Pinpoint the cell where the given text exists, returning its [x, y] midpoint coordinate. 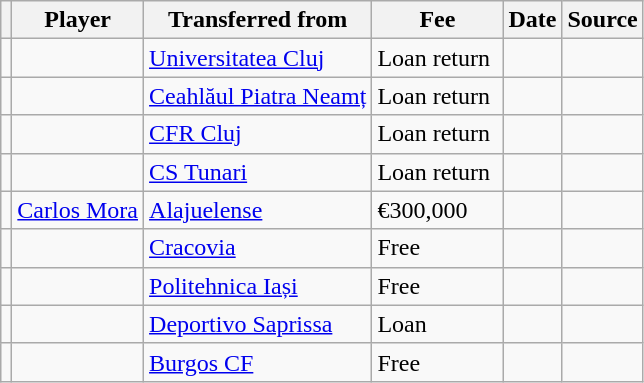
€300,000 [438, 210]
Politehnica Iași [258, 286]
CS Tunari [258, 172]
Alajuelense [258, 210]
Source [602, 20]
Universitatea Cluj [258, 58]
Carlos Mora [78, 210]
Loan [438, 324]
Cracovia [258, 248]
Date [532, 20]
Transferred from [258, 20]
CFR Cluj [258, 134]
Deportivo Saprissa [258, 324]
Burgos CF [258, 362]
Player [78, 20]
Fee [438, 20]
Ceahlăul Piatra Neamț [258, 96]
